Determine the (x, y) coordinate at the center of the cell enclosing the given text.  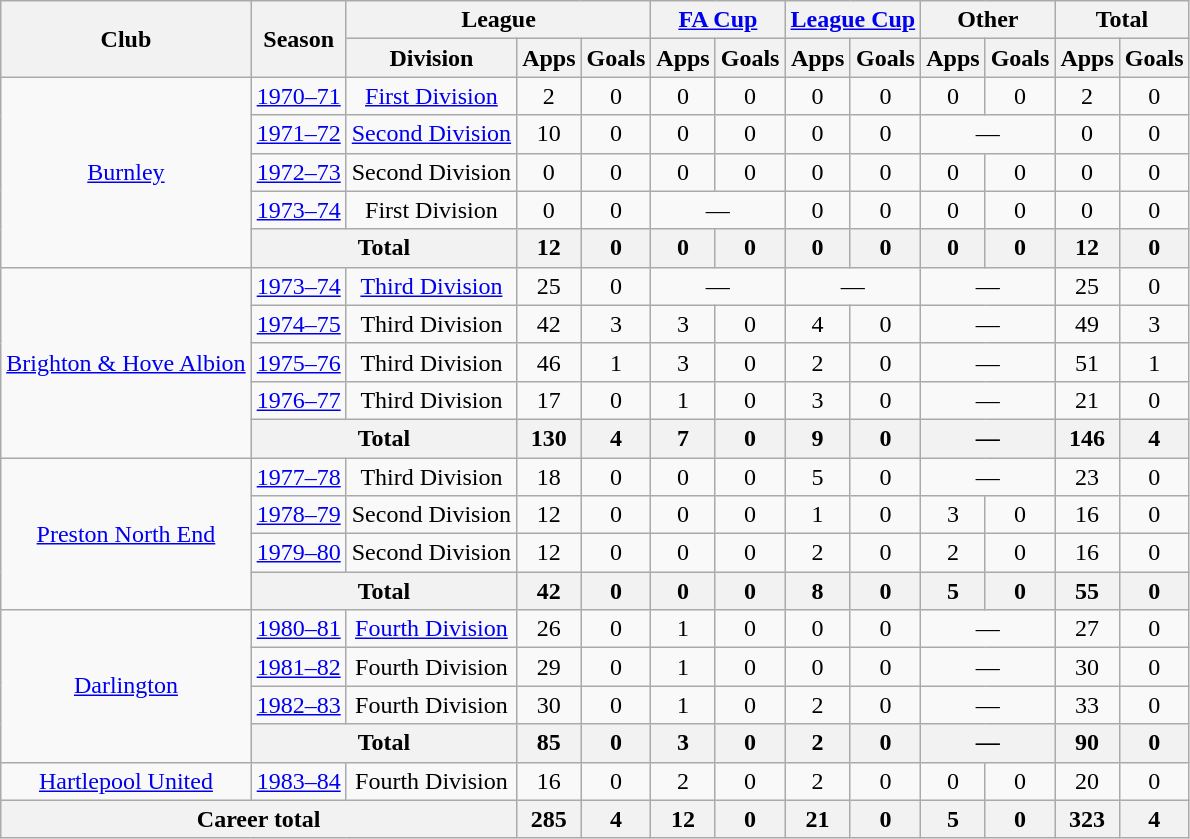
1982–83 (298, 705)
10 (549, 134)
55 (1087, 591)
Other (988, 20)
1976–77 (298, 400)
Brighton & Hove Albion (126, 362)
285 (549, 819)
1970–71 (298, 96)
1971–72 (298, 134)
146 (1087, 438)
1975–76 (298, 362)
Preston North End (126, 534)
18 (549, 477)
33 (1087, 705)
Hartlepool United (126, 781)
Club (126, 39)
17 (549, 400)
27 (1087, 629)
League (498, 20)
Darlington (126, 686)
8 (818, 591)
46 (549, 362)
League Cup (853, 20)
Career total (259, 819)
1979–80 (298, 553)
1977–78 (298, 477)
1981–82 (298, 667)
51 (1087, 362)
Division (431, 58)
1980–81 (298, 629)
1978–79 (298, 515)
Season (298, 39)
9 (818, 438)
1983–84 (298, 781)
7 (683, 438)
FA Cup (718, 20)
23 (1087, 477)
29 (549, 667)
26 (549, 629)
1974–75 (298, 324)
20 (1087, 781)
130 (549, 438)
90 (1087, 743)
49 (1087, 324)
323 (1087, 819)
1972–73 (298, 172)
Burnley (126, 172)
85 (549, 743)
